Provide the (X, Y) coordinate of the cell's center where the given text is located.  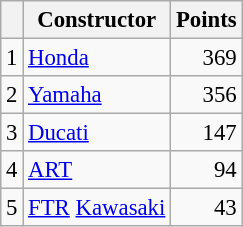
94 (206, 170)
5 (12, 208)
FTR Kawasaki (97, 208)
Ducati (97, 133)
356 (206, 95)
ART (97, 170)
369 (206, 58)
3 (12, 133)
4 (12, 170)
2 (12, 95)
Points (206, 20)
Honda (97, 58)
Yamaha (97, 95)
1 (12, 58)
43 (206, 208)
147 (206, 133)
Constructor (97, 20)
